Pinpoint the cell where the given text exists, returning its [X, Y] midpoint coordinate. 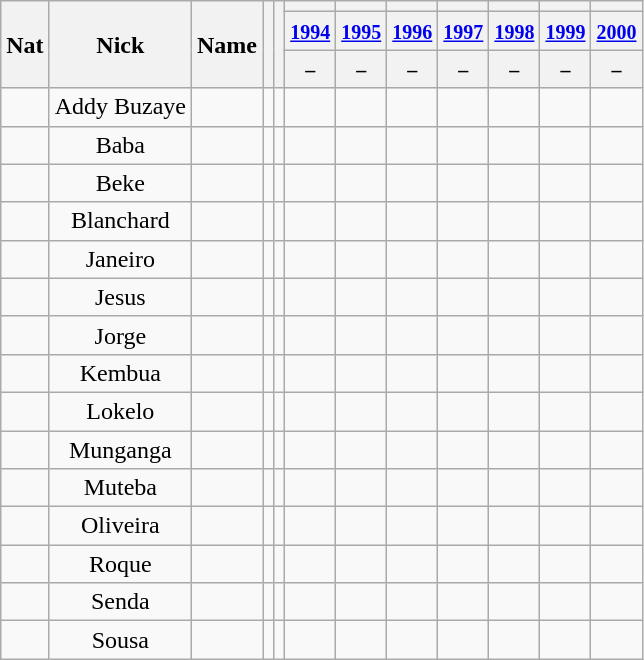
Baba [120, 145]
Sousa [120, 640]
Roque [120, 564]
Blanchard [120, 221]
1994 [310, 31]
Muteba [120, 488]
Lokelo [120, 411]
1996 [412, 31]
Beke [120, 183]
1995 [362, 31]
Jesus [120, 297]
Munganga [120, 449]
Nat [25, 44]
Jorge [120, 335]
1999 [566, 31]
1998 [514, 31]
Oliveira [120, 526]
Senda [120, 602]
Janeiro [120, 259]
Name [228, 44]
Nick [120, 44]
1997 [464, 31]
2000 [616, 31]
Kembua [120, 373]
Addy Buzaye [120, 107]
